Locate the cell with the specified text and output its [x, y] center coordinate. 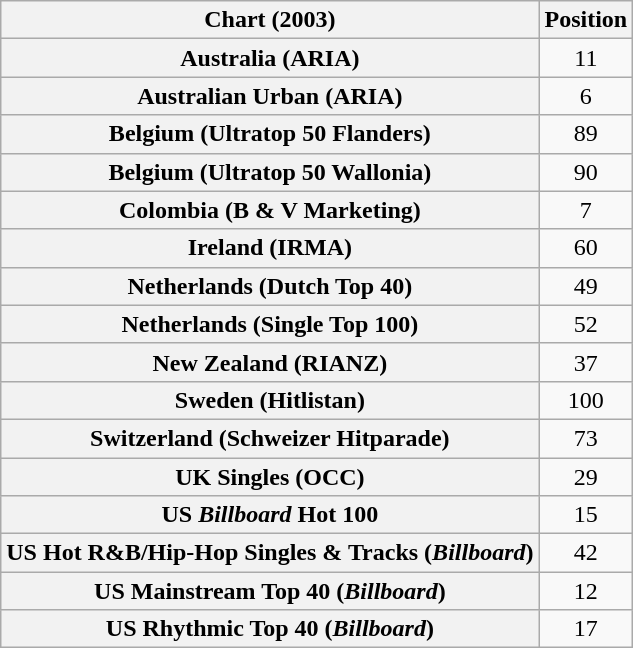
Netherlands (Single Top 100) [270, 324]
52 [586, 324]
17 [586, 629]
89 [586, 134]
US Mainstream Top 40 (Billboard) [270, 591]
6 [586, 96]
42 [586, 553]
Colombia (B & V Marketing) [270, 210]
29 [586, 477]
73 [586, 438]
Switzerland (Schweizer Hitparade) [270, 438]
Sweden (Hitlistan) [270, 400]
11 [586, 58]
US Hot R&B/Hip-Hop Singles & Tracks (Billboard) [270, 553]
US Rhythmic Top 40 (Billboard) [270, 629]
Ireland (IRMA) [270, 248]
15 [586, 515]
37 [586, 362]
Belgium (Ultratop 50 Wallonia) [270, 172]
Australia (ARIA) [270, 58]
7 [586, 210]
Belgium (Ultratop 50 Flanders) [270, 134]
60 [586, 248]
Chart (2003) [270, 20]
Australian Urban (ARIA) [270, 96]
Netherlands (Dutch Top 40) [270, 286]
12 [586, 591]
90 [586, 172]
Position [586, 20]
49 [586, 286]
UK Singles (OCC) [270, 477]
New Zealand (RIANZ) [270, 362]
US Billboard Hot 100 [270, 515]
100 [586, 400]
